Extract the [X, Y] coordinate from the center of the cell holding the provided text.  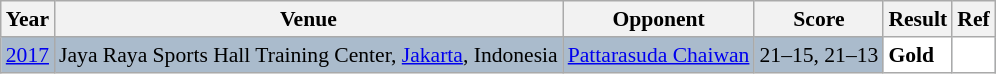
Venue [308, 19]
Score [818, 19]
Year [28, 19]
Jaya Raya Sports Hall Training Center, Jakarta, Indonesia [308, 55]
Pattarasuda Chaiwan [659, 55]
2017 [28, 55]
Result [918, 19]
Gold [918, 55]
Opponent [659, 19]
Ref [973, 19]
21–15, 21–13 [818, 55]
